Output the [x, y] coordinate of the center of the cell containing the given text.  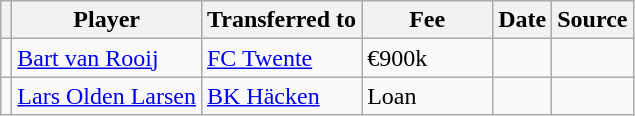
Player [107, 20]
BK Häcken [281, 96]
Fee [428, 20]
Bart van Rooij [107, 58]
Loan [428, 96]
FC Twente [281, 58]
€900k [428, 58]
Date [522, 20]
Transferred to [281, 20]
Source [592, 20]
Lars Olden Larsen [107, 96]
